Return the [X, Y] coordinate for the center point of the cell that contains the specified text.  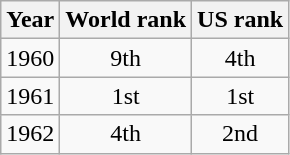
2nd [240, 134]
1961 [30, 96]
US rank [240, 20]
World rank [126, 20]
9th [126, 58]
Year [30, 20]
1960 [30, 58]
1962 [30, 134]
